Identify which cell holds the provided text, then report its (X, Y) central coordinate. 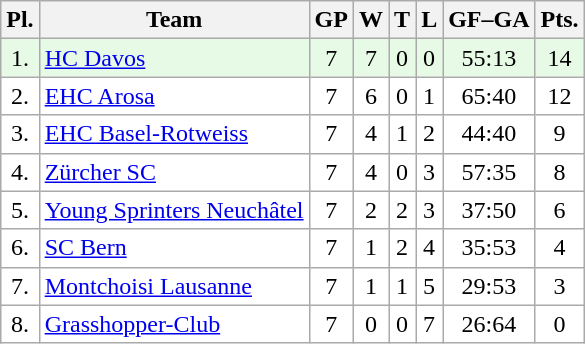
4. (20, 172)
8 (560, 172)
8. (20, 324)
37:50 (489, 210)
57:35 (489, 172)
Young Sprinters Neuchâtel (174, 210)
HC Davos (174, 58)
44:40 (489, 134)
GP (331, 20)
29:53 (489, 286)
W (370, 20)
9 (560, 134)
7. (20, 286)
12 (560, 96)
SC Bern (174, 248)
Team (174, 20)
5 (430, 286)
6. (20, 248)
Pts. (560, 20)
55:13 (489, 58)
Pl. (20, 20)
EHC Arosa (174, 96)
3. (20, 134)
26:64 (489, 324)
Montchoisi Lausanne (174, 286)
2. (20, 96)
Grasshopper-Club (174, 324)
GF–GA (489, 20)
14 (560, 58)
65:40 (489, 96)
1. (20, 58)
Zürcher SC (174, 172)
L (430, 20)
5. (20, 210)
35:53 (489, 248)
T (402, 20)
EHC Basel-Rotweiss (174, 134)
